Provide the (x, y) coordinate of the cell's center where the given text is located.  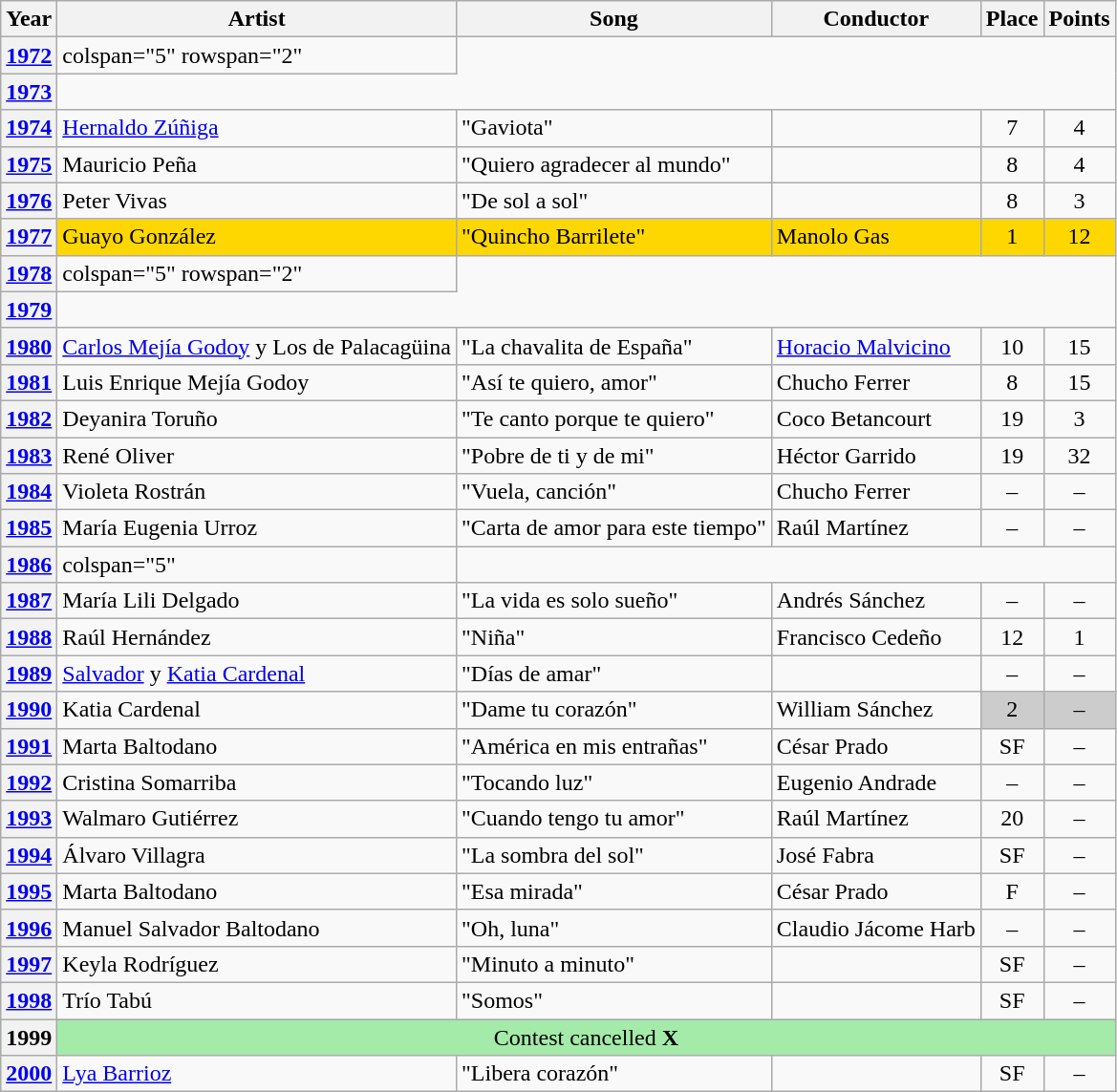
1989 (29, 674)
1978 (29, 273)
"Días de amar" (613, 674)
1977 (29, 237)
7 (1012, 128)
1973 (29, 92)
Manolo Gas (875, 237)
Place (1012, 19)
"Pobre de ti y de mi" (613, 456)
"De sol a sol" (613, 201)
Walmaro Gutiérrez (257, 819)
1997 (29, 964)
Contest cancelled X (587, 1037)
Song (613, 19)
1993 (29, 819)
Mauricio Peña (257, 164)
Conductor (875, 19)
"Así te quiero, amor" (613, 382)
"Quincho Barrilete" (613, 237)
William Sánchez (875, 710)
Coco Betancourt (875, 418)
"Dame tu corazón" (613, 710)
"Carta de amor para este tiempo" (613, 528)
"La sombra del sol" (613, 855)
"Tocando luz" (613, 782)
Deyanira Toruño (257, 418)
Salvador y Katia Cardenal (257, 674)
Luis Enrique Mejía Godoy (257, 382)
20 (1012, 819)
"América en mis entrañas" (613, 746)
1994 (29, 855)
"La chavalita de España" (613, 346)
1988 (29, 637)
Manuel Salvador Baltodano (257, 928)
"Niña" (613, 637)
Year (29, 19)
María Eugenia Urroz (257, 528)
1984 (29, 492)
Raúl Hernández (257, 637)
1986 (29, 565)
Andrés Sánchez (875, 601)
1975 (29, 164)
"Libera corazón" (613, 1074)
Keyla Rodríguez (257, 964)
1974 (29, 128)
"Somos" (613, 1000)
Points (1080, 19)
Guayo González (257, 237)
"Quiero agradecer al mundo" (613, 164)
Lya Barrioz (257, 1074)
Eugenio Andrade (875, 782)
María Lili Delgado (257, 601)
10 (1012, 346)
1996 (29, 928)
Hernaldo Zúñiga (257, 128)
Cristina Somarriba (257, 782)
José Fabra (875, 855)
1972 (29, 55)
Claudio Jácome Harb (875, 928)
Katia Cardenal (257, 710)
2 (1012, 710)
1995 (29, 891)
2000 (29, 1074)
"La vida es solo sueño" (613, 601)
1999 (29, 1037)
1985 (29, 528)
"Gaviota" (613, 128)
F (1012, 891)
1991 (29, 746)
1979 (29, 310)
Artist (257, 19)
"Esa mirada" (613, 891)
"Te canto porque te quiero" (613, 418)
1980 (29, 346)
Peter Vivas (257, 201)
Horacio Malvicino (875, 346)
1990 (29, 710)
"Cuando tengo tu amor" (613, 819)
Álvaro Villagra (257, 855)
Francisco Cedeño (875, 637)
1983 (29, 456)
1998 (29, 1000)
1992 (29, 782)
"Vuela, canción" (613, 492)
1982 (29, 418)
Héctor Garrido (875, 456)
"Oh, luna" (613, 928)
1981 (29, 382)
1987 (29, 601)
32 (1080, 456)
1976 (29, 201)
colspan="5" (257, 565)
René Oliver (257, 456)
Carlos Mejía Godoy y Los de Palacagüina (257, 346)
"Minuto a minuto" (613, 964)
Trío Tabú (257, 1000)
Violeta Rostrán (257, 492)
